Pinpoint the cell where the given text exists, returning its (x, y) midpoint coordinate. 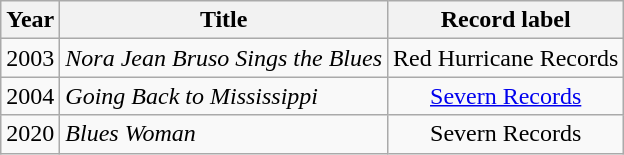
Title (224, 20)
Year (30, 20)
Record label (506, 20)
2020 (30, 134)
Blues Woman (224, 134)
Nora Jean Bruso Sings the Blues (224, 58)
Going Back to Mississippi (224, 96)
2004 (30, 96)
Red Hurricane Records (506, 58)
2003 (30, 58)
